Identify which cell holds the provided text, then report its (x, y) central coordinate. 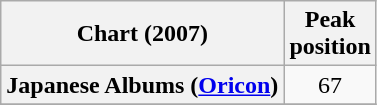
Chart (2007) (142, 34)
Peakposition (330, 34)
Japanese Albums (Oricon) (142, 85)
67 (330, 85)
